From the cell containing the given text, extract its center point as [X, Y] coordinate. 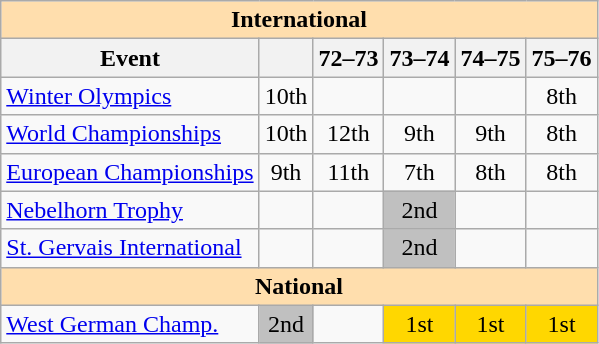
International [299, 20]
75–76 [562, 58]
74–75 [490, 58]
Nebelhorn Trophy [130, 210]
Winter Olympics [130, 96]
73–74 [420, 58]
National [299, 286]
11th [348, 172]
Event [130, 58]
12th [348, 134]
World Championships [130, 134]
72–73 [348, 58]
St. Gervais International [130, 248]
European Championships [130, 172]
West German Champ. [130, 324]
7th [420, 172]
